Pinpoint the cell where the given text exists, returning its [X, Y] midpoint coordinate. 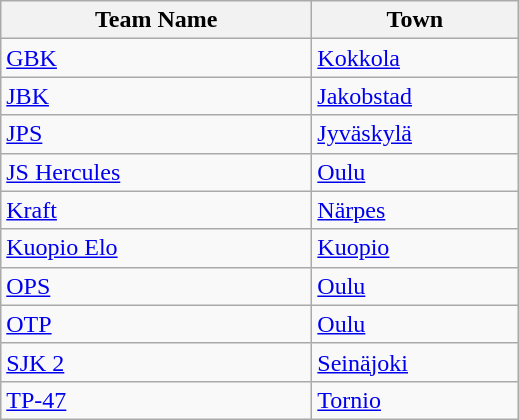
JBK [156, 96]
SJK 2 [156, 362]
OPS [156, 286]
JS Hercules [156, 172]
Kokkola [415, 58]
GBK [156, 58]
Team Name [156, 20]
Tornio [415, 400]
Jakobstad [415, 96]
Town [415, 20]
Kraft [156, 210]
Kuopio [415, 248]
Jyväskylä [415, 134]
TP-47 [156, 400]
JPS [156, 134]
Närpes [415, 210]
OTP [156, 324]
Seinäjoki [415, 362]
Kuopio Elo [156, 248]
